Locate the cell with the specified text and output its (x, y) center coordinate. 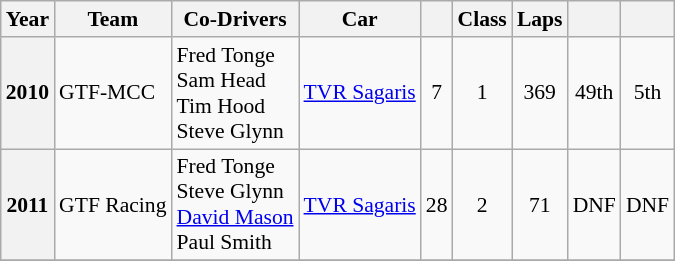
28 (437, 205)
1 (482, 93)
Fred Tonge Sam Head Tim Hood Steve Glynn (234, 93)
Car (360, 19)
71 (540, 205)
Year (28, 19)
GTF Racing (112, 205)
5th (648, 93)
Laps (540, 19)
Team (112, 19)
GTF-MCC (112, 93)
7 (437, 93)
Fred Tonge Steve Glynn David Mason Paul Smith (234, 205)
2011 (28, 205)
49th (594, 93)
2010 (28, 93)
369 (540, 93)
Class (482, 19)
Co-Drivers (234, 19)
2 (482, 205)
